From the cell containing the given text, extract its center point as (X, Y) coordinate. 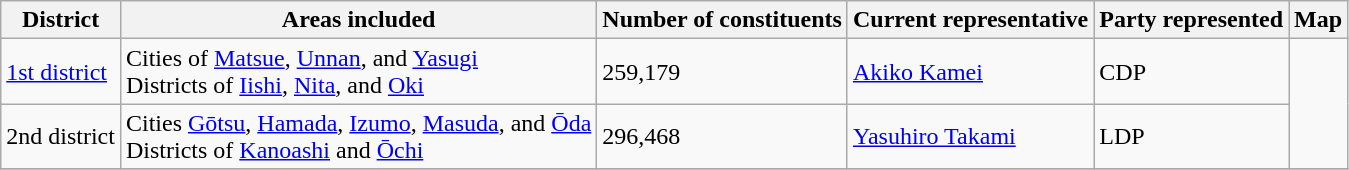
Party represented (1192, 20)
Map (1318, 20)
Akiko Kamei (970, 72)
LDP (1192, 136)
District (61, 20)
CDP (1192, 72)
Cities Gōtsu, Hamada, Izumo, Masuda, and ŌdaDistricts of Kanoashi and Ōchi (358, 136)
296,468 (722, 136)
259,179 (722, 72)
Yasuhiro Takami (970, 136)
Number of constituents (722, 20)
Areas included (358, 20)
1st district (61, 72)
Current representative (970, 20)
2nd district (61, 136)
Cities of Matsue, Unnan, and YasugiDistricts of Iishi, Nita, and Oki (358, 72)
